Extract the [X, Y] coordinate from the center of the cell holding the provided text.  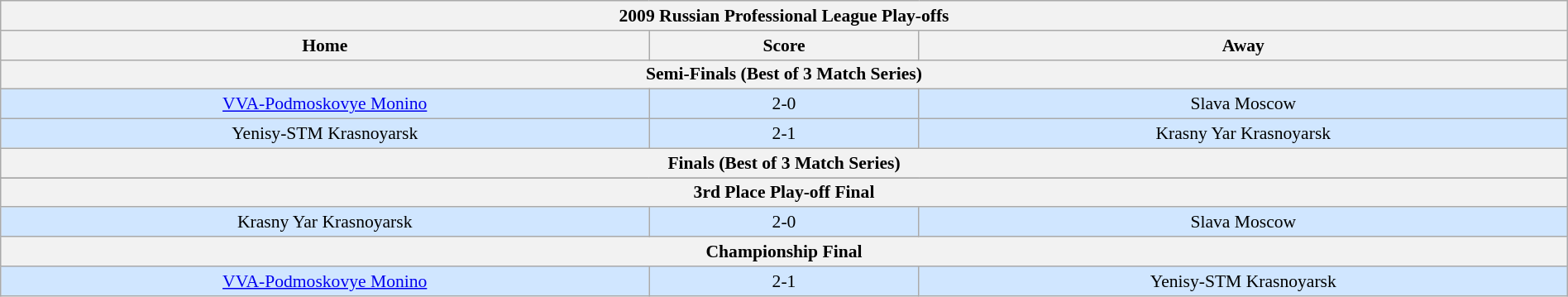
2009 Russian Professional League Play-offs [784, 16]
Semi-Finals (Best of 3 Match Series) [784, 74]
Away [1243, 46]
Score [784, 46]
Finals (Best of 3 Match Series) [784, 163]
Championship Final [784, 251]
Home [325, 46]
3rd Place Play-off Final [784, 193]
